Return (x, y) of the center of cell containing provided text 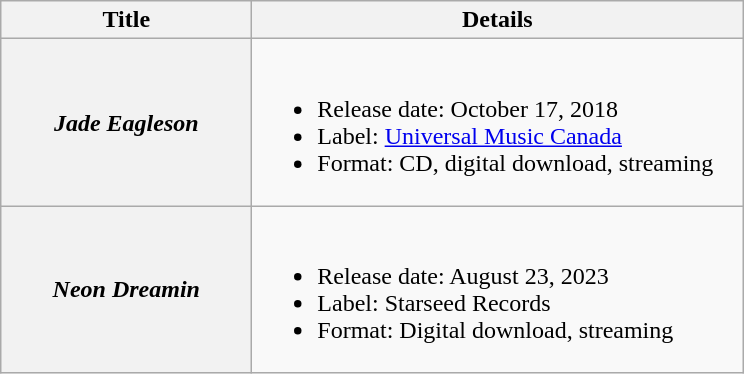
Neon Dreamin (126, 290)
Release date: October 17, 2018Label: Universal Music CanadaFormat: CD, digital download, streaming (498, 122)
Release date: August 23, 2023Label: Starseed RecordsFormat: Digital download, streaming (498, 290)
Title (126, 20)
Jade Eagleson (126, 122)
Details (498, 20)
